Capture the cell that displays the provided text and extract its (X, Y) central coordinate. 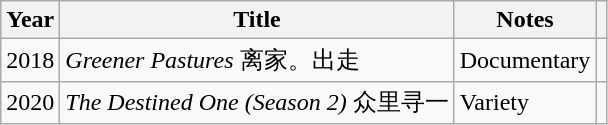
Year (30, 20)
Notes (525, 20)
Variety (525, 102)
Title (257, 20)
2018 (30, 60)
Documentary (525, 60)
2020 (30, 102)
Greener Pastures 离家。出走 (257, 60)
The Destined One (Season 2) 众里寻一 (257, 102)
